Detect which cell encompasses the target text, then output its [X, Y] center coordinate. 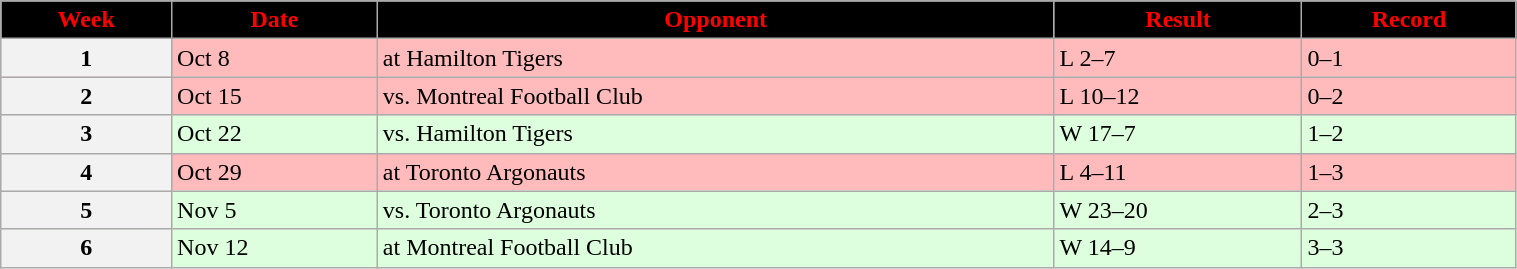
2–3 [1409, 210]
Result [1178, 20]
Nov 12 [275, 248]
vs. Montreal Football Club [716, 96]
Oct 15 [275, 96]
1–3 [1409, 172]
5 [86, 210]
0–2 [1409, 96]
vs. Hamilton Tigers [716, 134]
Oct 29 [275, 172]
at Hamilton Tigers [716, 58]
1 [86, 58]
1–2 [1409, 134]
6 [86, 248]
L 4–11 [1178, 172]
4 [86, 172]
W 17–7 [1178, 134]
Nov 5 [275, 210]
2 [86, 96]
Record [1409, 20]
Oct 22 [275, 134]
at Toronto Argonauts [716, 172]
W 14–9 [1178, 248]
L 2–7 [1178, 58]
Oct 8 [275, 58]
Date [275, 20]
at Montreal Football Club [716, 248]
0–1 [1409, 58]
vs. Toronto Argonauts [716, 210]
3 [86, 134]
W 23–20 [1178, 210]
L 10–12 [1178, 96]
Week [86, 20]
Opponent [716, 20]
3–3 [1409, 248]
